Identify which cell holds the provided text, then report its [X, Y] central coordinate. 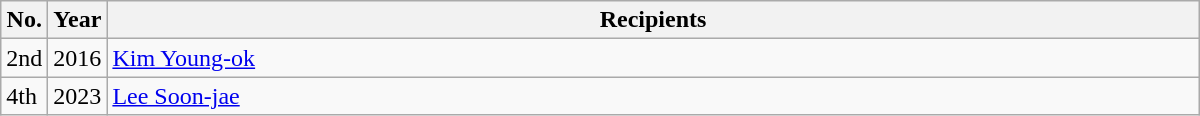
Lee Soon-jae [653, 96]
4th [24, 96]
2016 [78, 58]
Kim Young-ok [653, 58]
No. [24, 20]
Year [78, 20]
Recipients [653, 20]
2nd [24, 58]
2023 [78, 96]
